Pinpoint the cell where the given text exists, returning its [X, Y] midpoint coordinate. 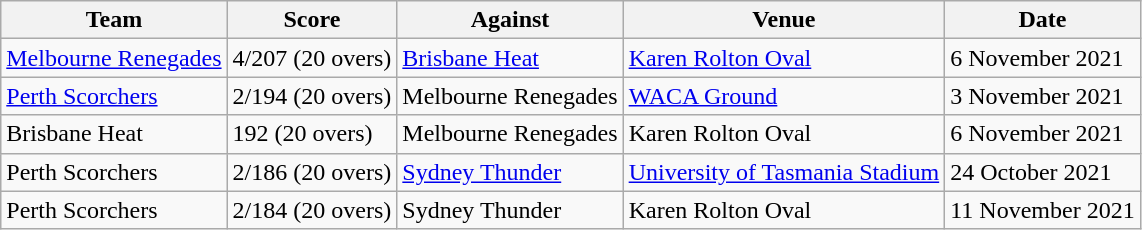
Against [510, 20]
WACA Ground [784, 96]
Venue [784, 20]
3 November 2021 [1042, 96]
192 (20 overs) [312, 134]
2/184 (20 overs) [312, 210]
24 October 2021 [1042, 172]
University of Tasmania Stadium [784, 172]
11 November 2021 [1042, 210]
Score [312, 20]
Team [114, 20]
2/186 (20 overs) [312, 172]
4/207 (20 overs) [312, 58]
2/194 (20 overs) [312, 96]
Date [1042, 20]
